From the cell containing the given text, extract its center point as (x, y) coordinate. 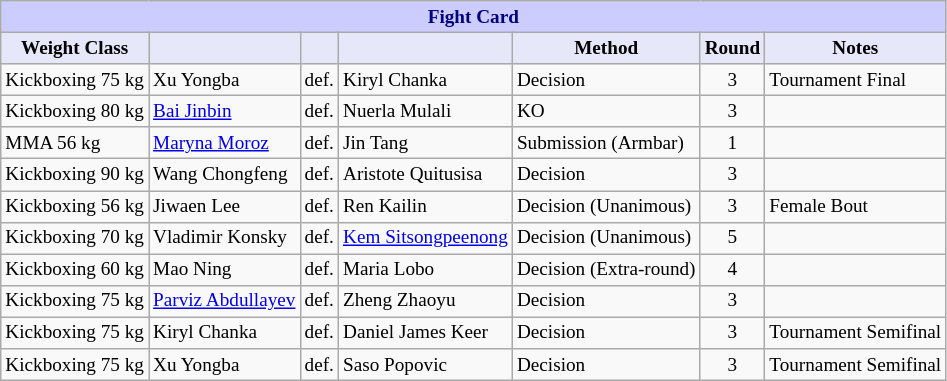
Wang Chongfeng (224, 175)
MMA 56 kg (75, 143)
Bai Jinbin (224, 111)
Nuerla Mulali (425, 111)
Daniel James Keer (425, 333)
Female Bout (856, 206)
Weight Class (75, 48)
Saso Popovic (425, 365)
Kickboxing 90 kg (75, 175)
Ren Kailin (425, 206)
Vladimir Konsky (224, 238)
Decision (Extra-round) (606, 270)
Kickboxing 56 kg (75, 206)
Round (732, 48)
Kem Sitsongpeenong (425, 238)
Jiwaen Lee (224, 206)
Notes (856, 48)
Tournament Final (856, 80)
Submission (Armbar) (606, 143)
Maryna Moroz (224, 143)
Kickboxing 70 kg (75, 238)
Method (606, 48)
Parviz Abdullayev (224, 301)
Kickboxing 60 kg (75, 270)
1 (732, 143)
5 (732, 238)
Mao Ning (224, 270)
KO (606, 111)
Aristote Quitusisa (425, 175)
Zheng Zhaoyu (425, 301)
Kickboxing 80 kg (75, 111)
Jin Tang (425, 143)
Fight Card (474, 17)
Maria Lobo (425, 270)
4 (732, 270)
